Find where the given text appears and provide that cell's center as (x, y) coordinate. 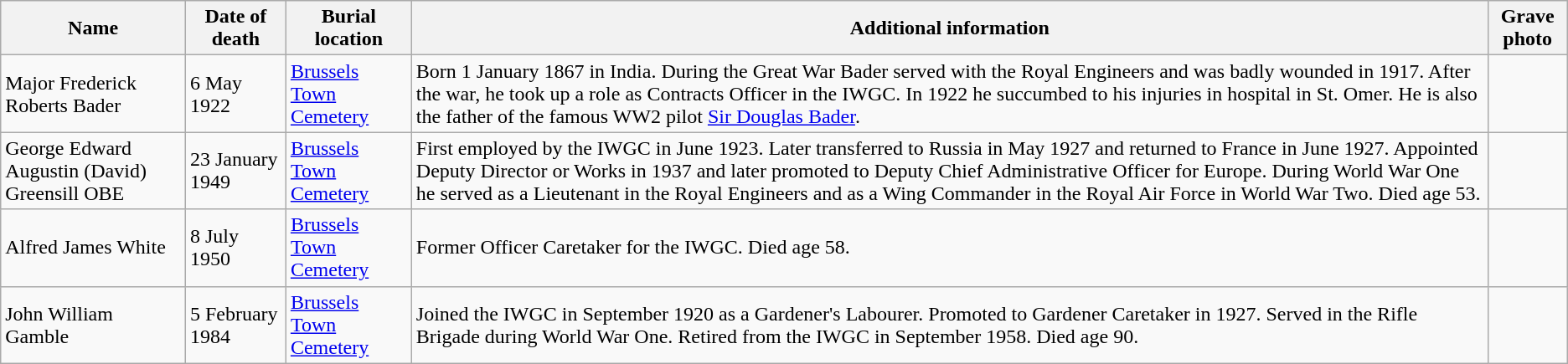
John William Gamble (94, 325)
Additional information (950, 28)
23 January 1949 (235, 171)
Former Officer Caretaker for the IWGC. Died age 58. (950, 248)
George Edward Augustin (David) Greensill OBE (94, 171)
Major Frederick Roberts Bader (94, 94)
Name (94, 28)
Grave photo (1528, 28)
Date of death (235, 28)
6 May 1922 (235, 94)
Alfred James White (94, 248)
8 July 1950 (235, 248)
5 February 1984 (235, 325)
Burial location (348, 28)
